Detect which cell encompasses the target text, then output its (x, y) center coordinate. 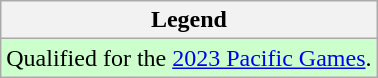
Legend (189, 20)
Qualified for the 2023 Pacific Games. (189, 58)
